Locate the cell with the specified text and output its (X, Y) center coordinate. 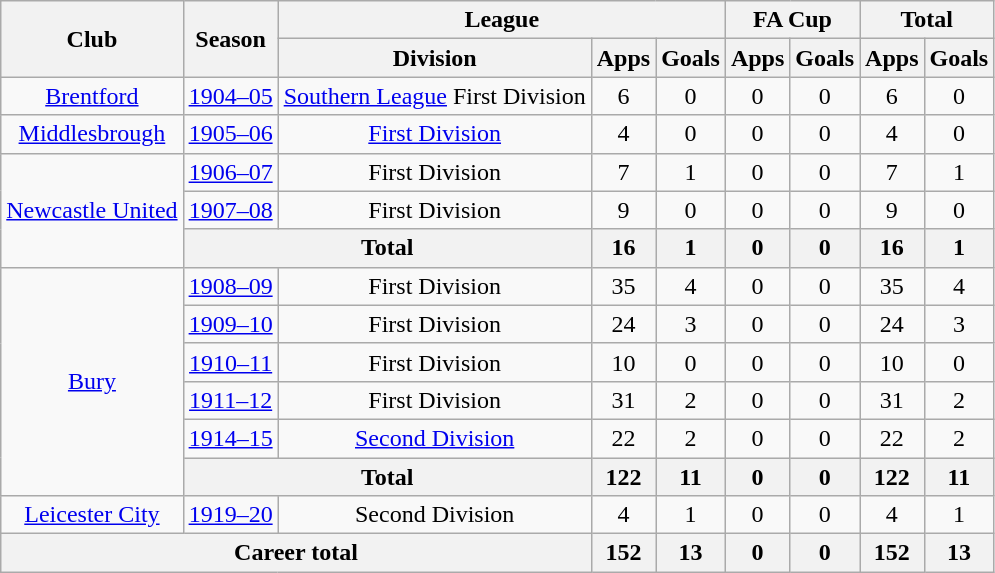
Career total (296, 553)
FA Cup (792, 20)
1908–09 (230, 286)
Bury (92, 381)
1906–07 (230, 172)
Middlesbrough (92, 134)
Newcastle United (92, 210)
Leicester City (92, 515)
1909–10 (230, 324)
Club (92, 39)
1904–05 (230, 96)
Southern League First Division (434, 96)
Brentford (92, 96)
1907–08 (230, 210)
1914–15 (230, 438)
Season (230, 39)
1910–11 (230, 362)
1911–12 (230, 400)
League (502, 20)
Division (434, 58)
1905–06 (230, 134)
1919–20 (230, 515)
